For the text-containing cell, return its midpoint in [x, y] coordinate format. 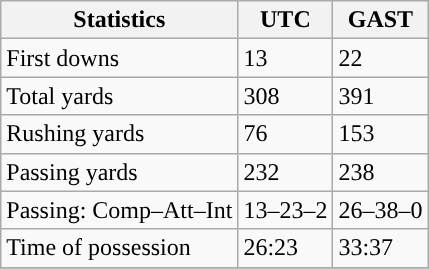
232 [286, 172]
13 [286, 58]
Time of possession [120, 248]
26–38–0 [380, 210]
153 [380, 134]
33:37 [380, 248]
GAST [380, 20]
391 [380, 96]
13–23–2 [286, 210]
Passing: Comp–Att–Int [120, 210]
238 [380, 172]
First downs [120, 58]
Passing yards [120, 172]
Rushing yards [120, 134]
76 [286, 134]
26:23 [286, 248]
308 [286, 96]
UTC [286, 20]
Statistics [120, 20]
Total yards [120, 96]
22 [380, 58]
